From the cell containing the given text, extract its center point as [X, Y] coordinate. 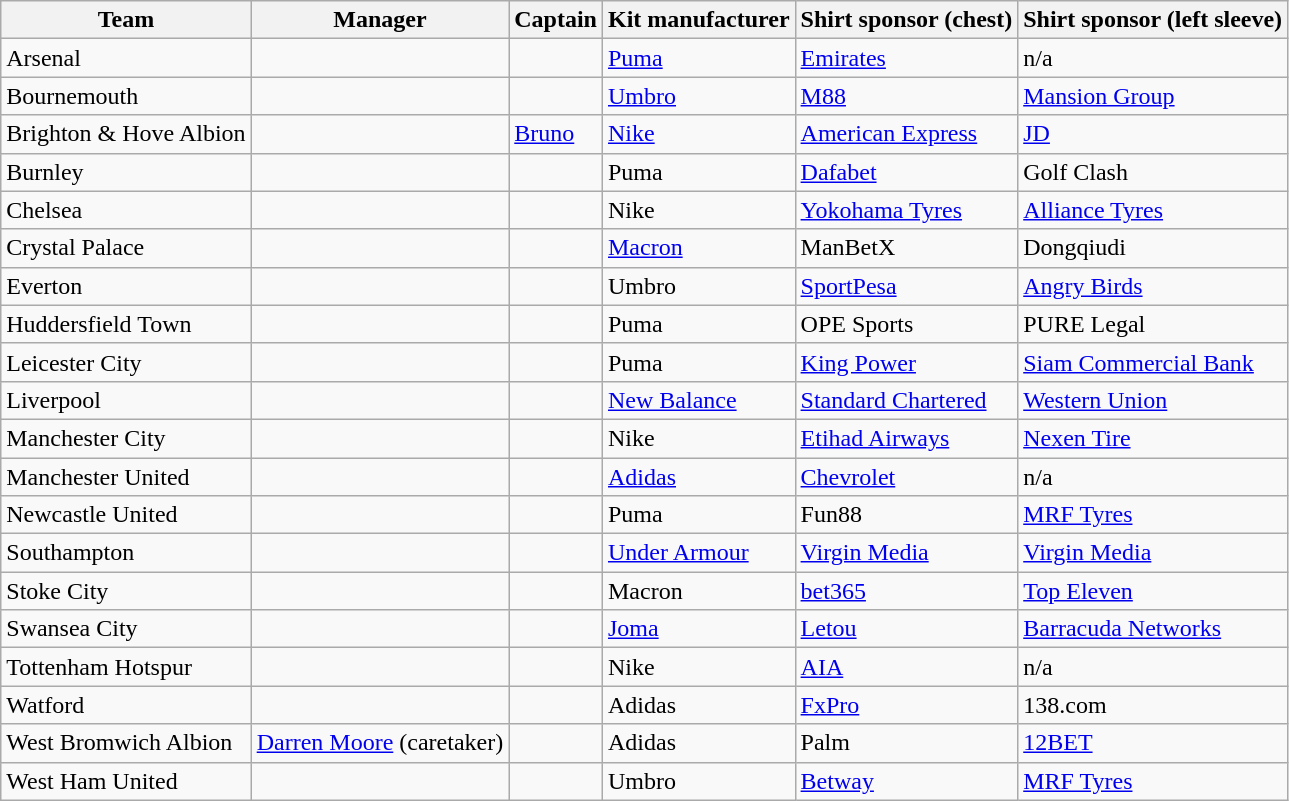
Barracuda Networks [1153, 629]
Yokohama Tyres [906, 210]
OPE Sports [906, 324]
Alliance Tyres [1153, 210]
Everton [126, 286]
Captain [556, 20]
Dafabet [906, 172]
Fun88 [906, 515]
Shirt sponsor (left sleeve) [1153, 20]
Golf Clash [1153, 172]
Darren Moore (caretaker) [380, 743]
138.com [1153, 705]
Arsenal [126, 58]
FxPro [906, 705]
Under Armour [698, 553]
Emirates [906, 58]
Mansion Group [1153, 96]
Manchester City [126, 438]
Crystal Palace [126, 248]
Letou [906, 629]
Watford [126, 705]
Etihad Airways [906, 438]
Bruno [556, 134]
PURE Legal [1153, 324]
Standard Chartered [906, 400]
Leicester City [126, 362]
Shirt sponsor (chest) [906, 20]
Newcastle United [126, 515]
Manchester United [126, 477]
Chevrolet [906, 477]
Nexen Tire [1153, 438]
West Bromwich Albion [126, 743]
12BET [1153, 743]
Palm [906, 743]
Betway [906, 781]
Dongqiudi [1153, 248]
American Express [906, 134]
Joma [698, 629]
Team [126, 20]
Southampton [126, 553]
Siam Commercial Bank [1153, 362]
West Ham United [126, 781]
JD [1153, 134]
M88 [906, 96]
Stoke City [126, 591]
Kit manufacturer [698, 20]
Brighton & Hove Albion [126, 134]
ManBetX [906, 248]
SportPesa [906, 286]
Burnley [126, 172]
Swansea City [126, 629]
Top Eleven [1153, 591]
Huddersfield Town [126, 324]
Chelsea [126, 210]
Tottenham Hotspur [126, 667]
New Balance [698, 400]
Western Union [1153, 400]
King Power [906, 362]
AIA [906, 667]
bet365 [906, 591]
Liverpool [126, 400]
Manager [380, 20]
Angry Birds [1153, 286]
Bournemouth [126, 96]
